Determine the [X, Y] coordinate at the center of the cell enclosing the given text.  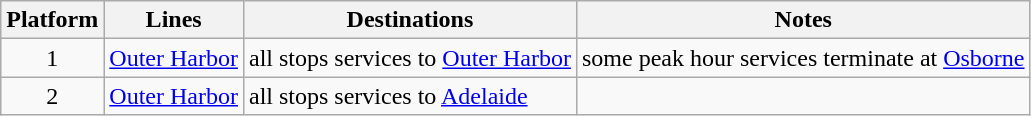
all stops services to Adelaide [410, 96]
1 [52, 58]
2 [52, 96]
Destinations [410, 20]
all stops services to Outer Harbor [410, 58]
Notes [803, 20]
Platform [52, 20]
some peak hour services terminate at Osborne [803, 58]
Lines [174, 20]
